Pinpoint the cell where the given text exists, returning its (x, y) midpoint coordinate. 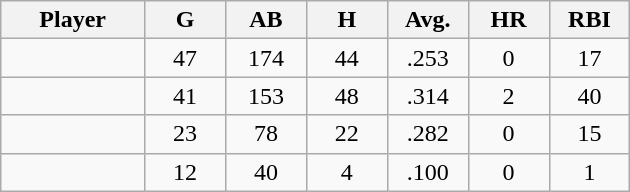
Avg. (428, 20)
.314 (428, 96)
HR (508, 20)
AB (266, 20)
15 (590, 134)
2 (508, 96)
17 (590, 58)
Player (73, 20)
174 (266, 58)
4 (346, 172)
.282 (428, 134)
22 (346, 134)
44 (346, 58)
41 (186, 96)
.253 (428, 58)
78 (266, 134)
23 (186, 134)
153 (266, 96)
.100 (428, 172)
H (346, 20)
RBI (590, 20)
12 (186, 172)
47 (186, 58)
1 (590, 172)
48 (346, 96)
G (186, 20)
